Return the (x, y) coordinate for the center point of the cell that contains the specified text.  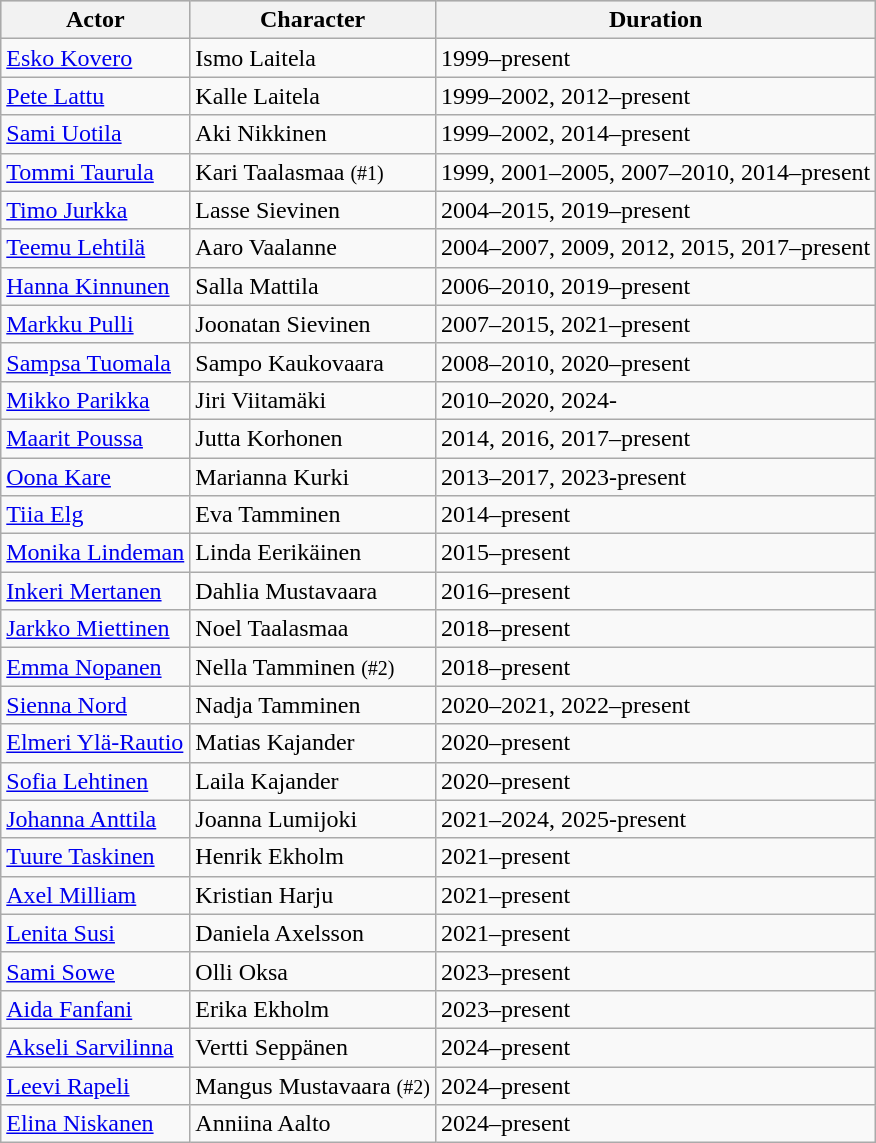
Emma Nopanen (96, 667)
Kari Taalasmaa (#1) (313, 172)
Jiri Viitamäki (313, 400)
2004–2015, 2019–present (655, 210)
2014–present (655, 515)
Vertti Seppänen (313, 1047)
Maarit Poussa (96, 438)
Eva Tamminen (313, 515)
2015–present (655, 553)
Lenita Susi (96, 933)
1999–2002, 2014–present (655, 134)
Nadja Tamminen (313, 705)
2008–2010, 2020–present (655, 362)
Monika Lindeman (96, 553)
Ismo Laitela (313, 58)
Pete Lattu (96, 96)
2020–2021, 2022–present (655, 705)
Tiia Elg (96, 515)
2016–present (655, 591)
Linda Eerikäinen (313, 553)
Jutta Korhonen (313, 438)
Markku Pulli (96, 324)
Mikko Parikka (96, 400)
Tuure Taskinen (96, 857)
Leevi Rapeli (96, 1085)
Mangus Mustavaara (#2) (313, 1085)
Tommi Taurula (96, 172)
Aaro Vaalanne (313, 248)
Joonatan Sievinen (313, 324)
Johanna Anttila (96, 819)
Elina Niskanen (96, 1124)
Hanna Kinnunen (96, 286)
1999, 2001–2005, 2007–2010, 2014–present (655, 172)
Noel Taalasmaa (313, 629)
Sofia Lehtinen (96, 781)
Erika Ekholm (313, 1009)
Aida Fanfani (96, 1009)
2007–2015, 2021–present (655, 324)
Daniela Axelsson (313, 933)
1999–present (655, 58)
2010–2020, 2024- (655, 400)
Kalle Laitela (313, 96)
2021–2024, 2025-present (655, 819)
Axel Milliam (96, 895)
Joanna Lumijoki (313, 819)
Dahlia Mustavaara (313, 591)
Duration (655, 20)
Sampsa Tuomala (96, 362)
Salla Mattila (313, 286)
Jarkko Miettinen (96, 629)
Sampo Kaukovaara (313, 362)
2013–2017, 2023-present (655, 477)
Marianna Kurki (313, 477)
Teemu Lehtilä (96, 248)
Inkeri Mertanen (96, 591)
Timo Jurkka (96, 210)
Sienna Nord (96, 705)
Anniina Aalto (313, 1124)
1999–2002, 2012–present (655, 96)
Henrik Ekholm (313, 857)
Lasse Sievinen (313, 210)
Sami Uotila (96, 134)
2014, 2016, 2017–present (655, 438)
2004–2007, 2009, 2012, 2015, 2017–present (655, 248)
Sami Sowe (96, 971)
Akseli Sarvilinna (96, 1047)
2006–2010, 2019–present (655, 286)
Laila Kajander (313, 781)
Matias Kajander (313, 743)
Nella Tamminen (#2) (313, 667)
Kristian Harju (313, 895)
Olli Oksa (313, 971)
Esko Kovero (96, 58)
Elmeri Ylä-Rautio (96, 743)
Aki Nikkinen (313, 134)
Oona Kare (96, 477)
Character (313, 20)
Actor (96, 20)
